Pinpoint the cell where the given text exists, returning its [X, Y] midpoint coordinate. 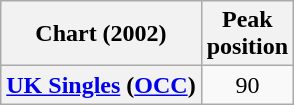
Peakposition [247, 34]
90 [247, 85]
Chart (2002) [101, 34]
UK Singles (OCC) [101, 85]
